Return [X, Y] of the center of cell containing provided text 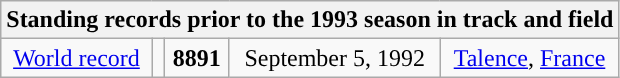
Talence, France [530, 58]
8891 [196, 58]
Standing records prior to the 1993 season in track and field [310, 20]
September 5, 1992 [334, 58]
World record [76, 58]
